Scan for the cell matching the given text and deliver its [x, y] coordinate at center. 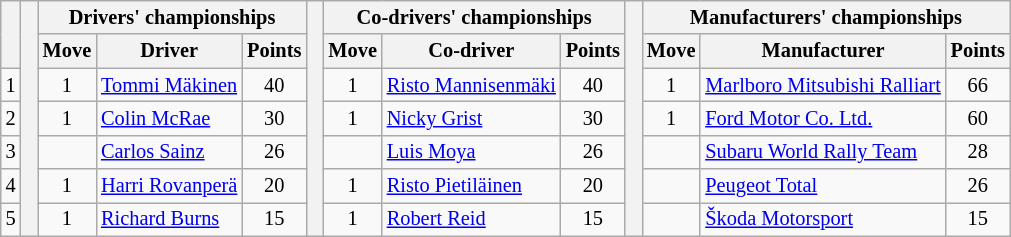
Driver [169, 51]
Tommi Mäkinen [169, 85]
Ford Motor Co. Ltd. [822, 118]
Co-drivers' championships [474, 17]
Drivers' championships [172, 17]
5 [11, 219]
Subaru World Rally Team [822, 152]
Risto Mannisenmäki [472, 85]
66 [978, 85]
Richard Burns [169, 219]
60 [978, 118]
Colin McRae [169, 118]
Risto Pietiläinen [472, 186]
3 [11, 152]
Robert Reid [472, 219]
Manufacturer [822, 51]
Carlos Sainz [169, 152]
Luis Moya [472, 152]
2 [11, 118]
4 [11, 186]
Peugeot Total [822, 186]
Nicky Grist [472, 118]
Škoda Motorsport [822, 219]
28 [978, 152]
Harri Rovanperä [169, 186]
Manufacturers' championships [826, 17]
Co-driver [472, 51]
Marlboro Mitsubishi Ralliart [822, 85]
